Identify which cell holds the provided text, then report its (X, Y) central coordinate. 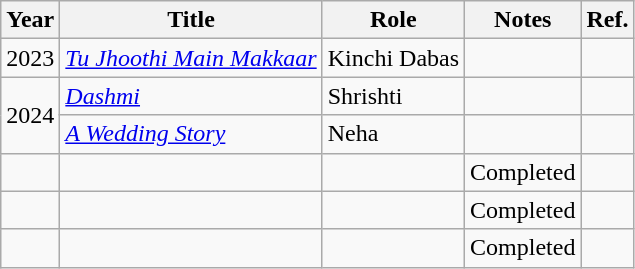
Role (393, 20)
Ref. (608, 20)
Notes (523, 20)
A Wedding Story (191, 134)
Dashmi (191, 96)
Shrishti (393, 96)
Title (191, 20)
Year (30, 20)
2024 (30, 115)
Kinchi Dabas (393, 58)
2023 (30, 58)
Neha (393, 134)
Tu Jhoothi Main Makkaar (191, 58)
